Pinpoint the cell where the given text exists, returning its (x, y) midpoint coordinate. 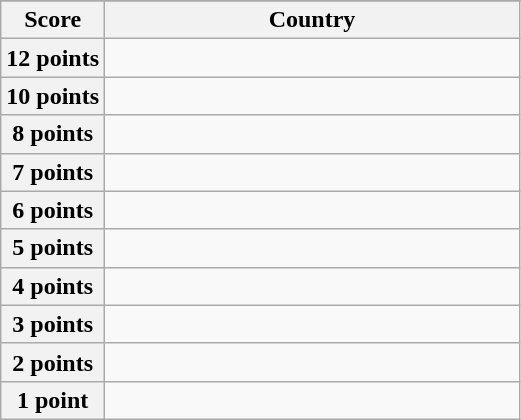
3 points (53, 324)
6 points (53, 210)
Country (312, 20)
Score (53, 20)
7 points (53, 172)
12 points (53, 58)
10 points (53, 96)
2 points (53, 362)
5 points (53, 248)
1 point (53, 400)
4 points (53, 286)
8 points (53, 134)
